Return the [X, Y] coordinate for the center point of the cell that contains the specified text.  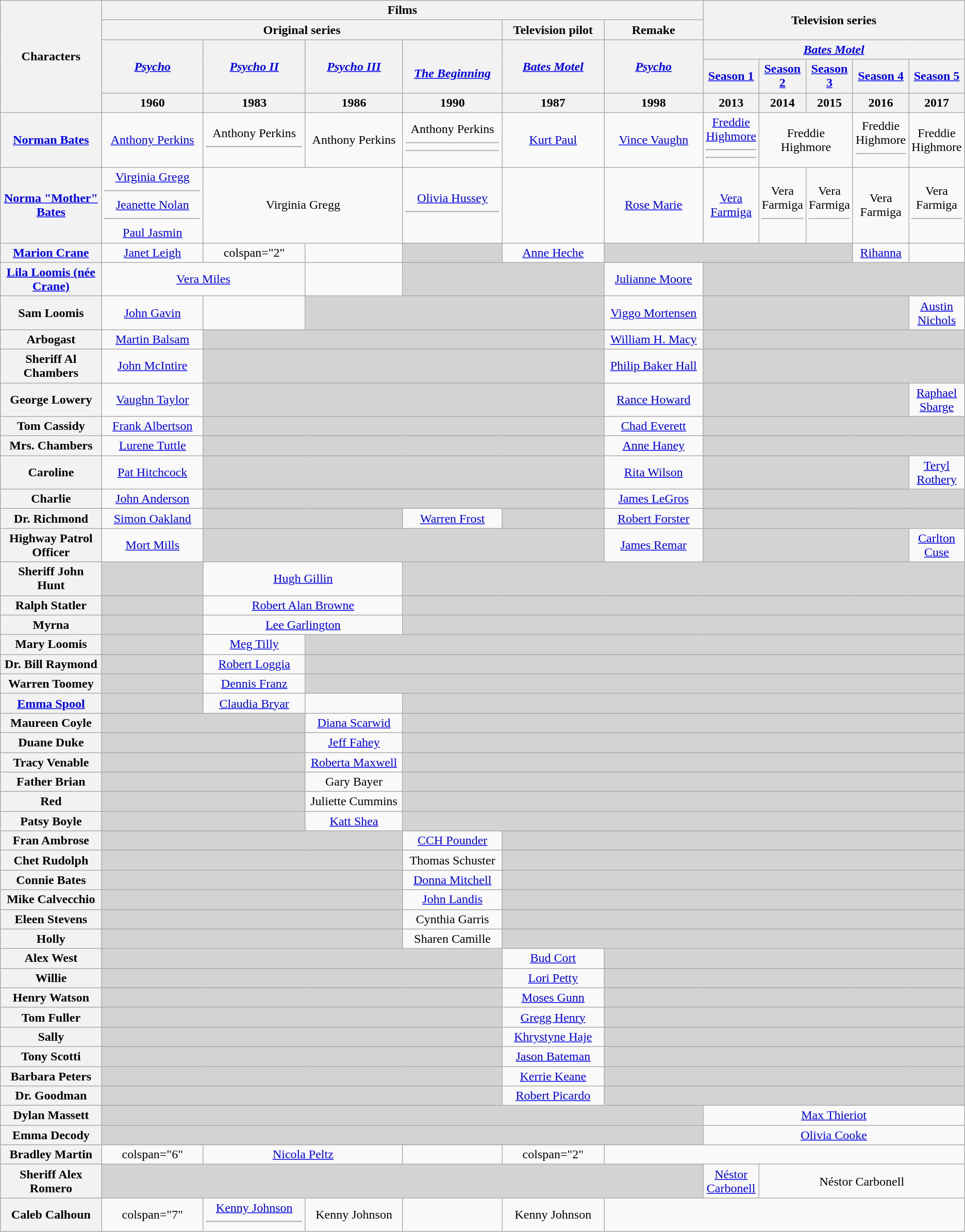
Frank Albertson [153, 426]
Kerrie Keane [553, 1076]
Thomas Schuster [453, 860]
Television pilot [553, 30]
Lee Garlington [303, 625]
Roberta Maxwell [354, 762]
Highway Patrol Officer [51, 545]
Tom Cassidy [51, 426]
Holly [51, 939]
Mike Calvecchio [51, 900]
Jeff Fahey [354, 742]
Meg Tilly [254, 644]
Sheriff John Hunt [51, 578]
Bradley Martin [51, 1155]
Robert Picardo [553, 1096]
Jason Bateman [553, 1056]
Dylan Massett [51, 1116]
colspan="7" [153, 1214]
John McIntire [153, 366]
Ralph Statler [51, 605]
Carlton Cuse [937, 545]
John Gavin [153, 312]
Max Thieriot [834, 1116]
Vince Vaughn [654, 140]
1987 [553, 103]
Julianne Moore [654, 279]
Emma Spool [51, 703]
2013 [731, 103]
Anne Haney [654, 446]
1998 [654, 103]
Henry Watson [51, 997]
2014 [783, 103]
Charlie [51, 499]
Dr. Richmond [51, 519]
Philip Baker Hall [654, 366]
Bud Cort [553, 958]
Gary Bayer [354, 782]
Marion Crane [51, 253]
Warren Frost [453, 519]
Maureen Coyle [51, 723]
Lila Loomis (née Crane) [51, 279]
Simon Oakland [153, 519]
Sam Loomis [51, 312]
Psycho II [254, 66]
1960 [153, 103]
Original series [302, 30]
Tracy Venable [51, 762]
Vera Miles [203, 279]
Alex West [51, 958]
colspan="6" [153, 1155]
Rita Wilson [654, 472]
Viggo Mortensen [654, 312]
Duane Duke [51, 742]
Rihanna [880, 253]
Fran Ambrose [51, 841]
1990 [453, 103]
Willie [51, 978]
CCH Pounder [453, 841]
Dr. Goodman [51, 1096]
Virginia Gregg [303, 205]
Virginia GreggJeanette NolanPaul Jasmin [153, 205]
Father Brian [51, 782]
Warren Toomey [51, 684]
Mary Loomis [51, 644]
Barbara Peters [51, 1076]
Mrs. Chambers [51, 446]
Khrystyne Haje [553, 1037]
Red [51, 802]
Rance Howard [654, 399]
Connie Bates [51, 880]
Dennis Franz [254, 684]
Moses Gunn [553, 997]
Janet Leigh [153, 253]
Donna Mitchell [453, 880]
Season 1 [731, 76]
Season 3 [829, 76]
Cynthia Garris [453, 919]
Hugh Gillin [303, 578]
Psycho III [354, 66]
Season 2 [783, 76]
John Landis [453, 900]
William H. Macy [654, 339]
Juliette Cummins [354, 802]
Chad Everett [654, 426]
Olivia Hussey [453, 205]
Eleen Stevens [51, 919]
Lori Petty [553, 978]
Myrna [51, 625]
Sheriff Alex Romero [51, 1181]
Chet Rudolph [51, 860]
Anne Heche [553, 253]
James Remar [654, 545]
2015 [829, 103]
Tony Scotti [51, 1056]
1986 [354, 103]
Mort Mills [153, 545]
Dr. Bill Raymond [51, 664]
Norman Bates [51, 140]
2017 [937, 103]
2016 [880, 103]
Sharen Camille [453, 939]
Lurene Tuttle [153, 446]
Television series [834, 20]
Films [402, 10]
Caleb Calhoun [51, 1214]
Olivia Cooke [834, 1135]
Norma "Mother" Bates [51, 205]
Austin Nichols [937, 312]
1983 [254, 103]
Claudia Bryar [254, 703]
Robert Alan Browne [303, 605]
Sheriff Al Chambers [51, 366]
Diana Scarwid [354, 723]
Robert Loggia [254, 664]
Kurt Paul [553, 140]
Martin Balsam [153, 339]
Remake [654, 30]
Katt Shea [354, 821]
Gregg Henry [553, 1017]
Rose Marie [654, 205]
Teryl Rothery [937, 472]
Emma Decody [51, 1135]
Arbogast [51, 339]
Raphael Sbarge [937, 399]
Pat Hitchcock [153, 472]
Season 5 [937, 76]
Vaughn Taylor [153, 399]
James LeGros [654, 499]
John Anderson [153, 499]
Patsy Boyle [51, 821]
Tom Fuller [51, 1017]
Characters [51, 57]
Season 4 [880, 76]
Nicola Peltz [303, 1155]
The Beginning [453, 66]
Robert Forster [654, 519]
George Lowery [51, 399]
Sally [51, 1037]
Caroline [51, 472]
